Search for the cell housing the specified text and yield its [X, Y] center coordinate. 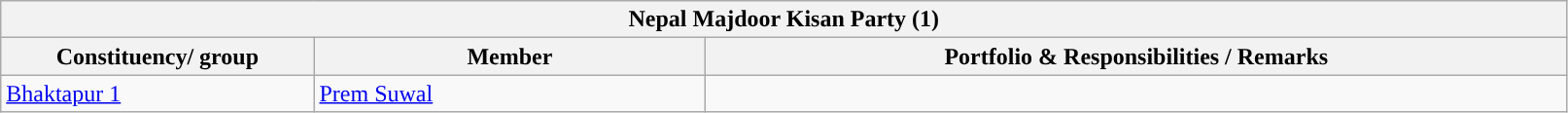
Portfolio & Responsibilities / Remarks [1136, 56]
Bhaktapur 1 [157, 94]
Member [509, 56]
Nepal Majdoor Kisan Party (1) [784, 19]
Prem Suwal [509, 94]
Constituency/ group [157, 56]
